Output the (x, y) coordinate of the center of the cell containing the given text.  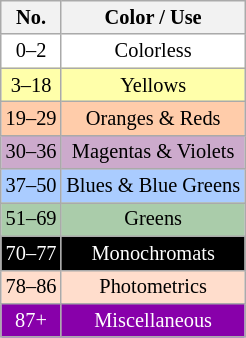
0–2 (32, 51)
19–29 (32, 118)
37–50 (32, 186)
Greens (153, 219)
30–36 (32, 152)
No. (32, 17)
Miscellaneous (153, 320)
Blues & Blue Greens (153, 186)
87+ (32, 320)
Photometrics (153, 287)
Monochromats (153, 253)
Oranges & Reds (153, 118)
78–86 (32, 287)
51–69 (32, 219)
Color / Use (153, 17)
3–18 (32, 85)
Yellows (153, 85)
Magentas & Violets (153, 152)
Colorless (153, 51)
70–77 (32, 253)
